Search for the cell housing the specified text and yield its (x, y) center coordinate. 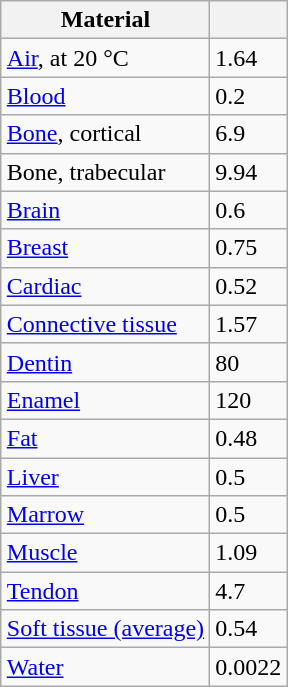
0.2 (248, 96)
Marrow (105, 515)
0.0022 (248, 667)
9.94 (248, 172)
Connective tissue (105, 324)
Bone, trabecular (105, 172)
Breast (105, 248)
Bone, cortical (105, 134)
Tendon (105, 591)
80 (248, 362)
0.54 (248, 629)
Blood (105, 96)
1.64 (248, 58)
Water (105, 667)
0.48 (248, 438)
Air, at 20 °C (105, 58)
1.09 (248, 553)
6.9 (248, 134)
1.57 (248, 324)
Fat (105, 438)
Enamel (105, 400)
Soft tissue (average) (105, 629)
Dentin (105, 362)
4.7 (248, 591)
Muscle (105, 553)
Cardiac (105, 286)
0.6 (248, 210)
Material (105, 20)
Liver (105, 477)
0.75 (248, 248)
Brain (105, 210)
120 (248, 400)
0.52 (248, 286)
